Identify which cell holds the provided text, then report its [X, Y] central coordinate. 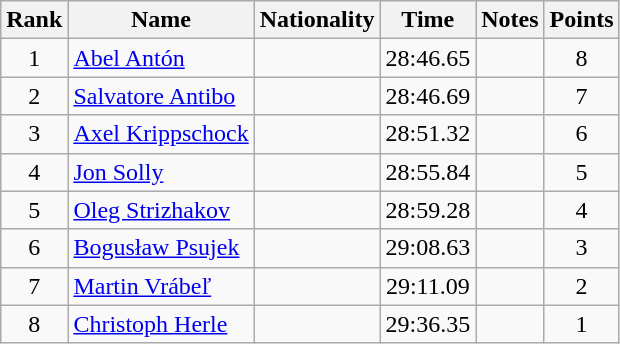
Abel Antón [161, 58]
28:51.32 [428, 134]
28:46.69 [428, 96]
Jon Solly [161, 172]
28:46.65 [428, 58]
29:11.09 [428, 286]
29:08.63 [428, 248]
Nationality [317, 20]
Name [161, 20]
Martin Vrábeľ [161, 286]
28:59.28 [428, 210]
Axel Krippschock [161, 134]
Salvatore Antibo [161, 96]
Bogusław Psujek [161, 248]
Christoph Herle [161, 324]
28:55.84 [428, 172]
Notes [510, 20]
29:36.35 [428, 324]
Rank [34, 20]
Time [428, 20]
Points [582, 20]
Oleg Strizhakov [161, 210]
